Provide the (x, y) coordinate of the cell's center where the given text is located.  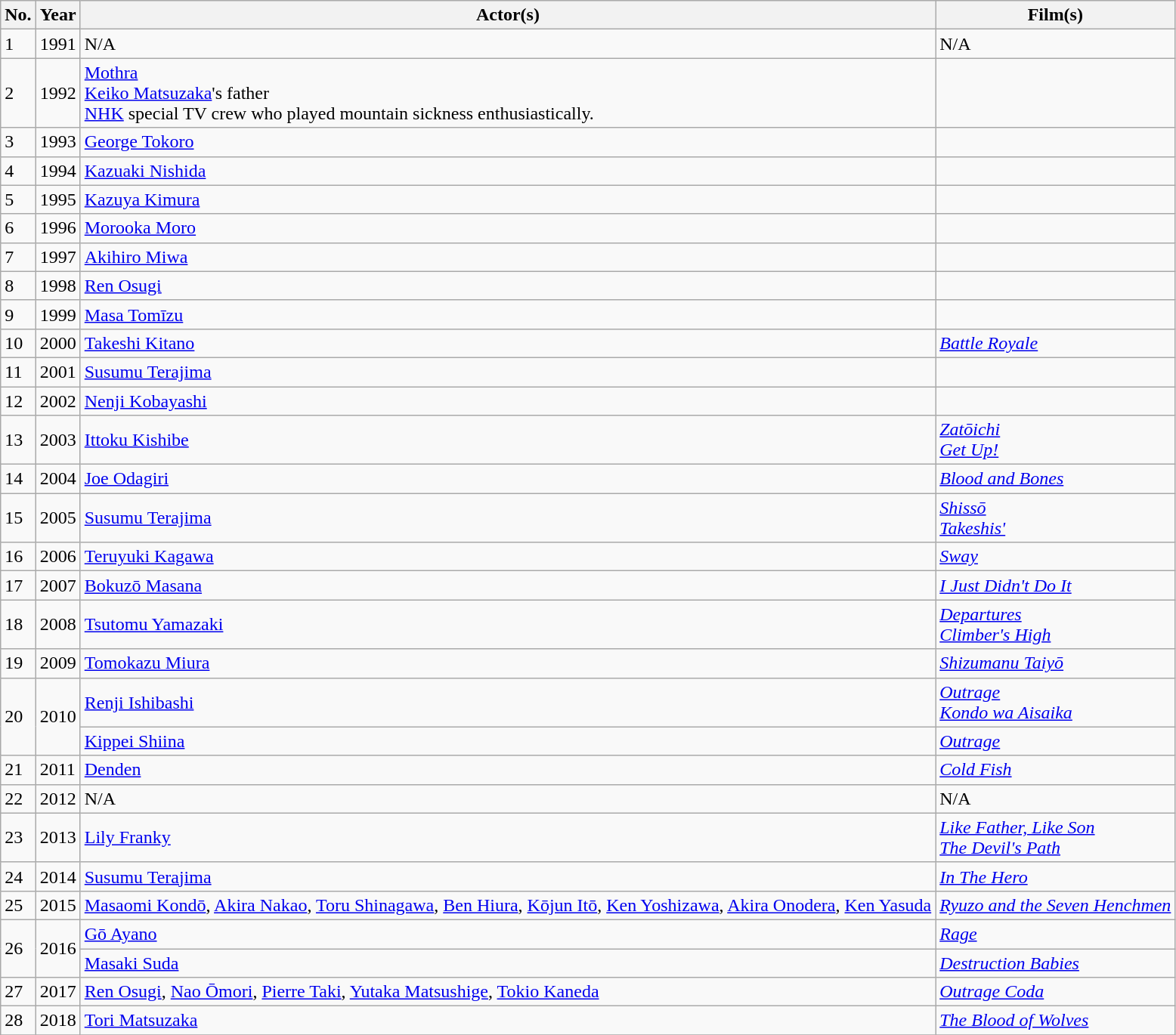
1998 (57, 286)
2012 (57, 799)
2010 (57, 716)
Gō Ayano (508, 934)
In The Hero (1055, 876)
16 (18, 557)
I Just Didn't Do It (1055, 585)
ShissōTakeshis' (1055, 518)
George Tokoro (508, 142)
Teruyuki Kagawa (508, 557)
DeparturesClimber's High (1055, 624)
2018 (57, 1021)
7 (18, 257)
Masaki Suda (508, 963)
Masa Tomīzu (508, 314)
2006 (57, 557)
2014 (57, 876)
ZatōichiGet Up! (1055, 440)
2 (18, 93)
Tori Matsuzaka (508, 1021)
Masaomi Kondō, Akira Nakao, Toru Shinagawa, Ben Hiura, Kōjun Itō, Ken Yoshizawa, Akira Onodera, Ken Yasuda (508, 905)
19 (18, 663)
1995 (57, 199)
21 (18, 770)
Kazuya Kimura (508, 199)
Ittoku Kishibe (508, 440)
Tomokazu Miura (508, 663)
MothraKeiko Matsuzaka's fatherNHK special TV crew who played mountain sickness enthusiastically. (508, 93)
3 (18, 142)
Battle Royale (1055, 343)
Nenji Kobayashi (508, 401)
9 (18, 314)
Morooka Moro (508, 228)
Outrage (1055, 741)
The Blood of Wolves (1055, 1021)
Outrage Coda (1055, 992)
Ren Osugi, Nao Ōmori, Pierre Taki, Yutaka Matsushige, Tokio Kaneda (508, 992)
2004 (57, 479)
Year (57, 15)
2000 (57, 343)
18 (18, 624)
Denden (508, 770)
Kazuaki Nishida (508, 171)
Lily Franky (508, 837)
17 (18, 585)
1997 (57, 257)
Tsutomu Yamazaki (508, 624)
Ren Osugi (508, 286)
13 (18, 440)
2008 (57, 624)
25 (18, 905)
1999 (57, 314)
1994 (57, 171)
Actor(s) (508, 15)
2007 (57, 585)
10 (18, 343)
2003 (57, 440)
1 (18, 44)
Takeshi Kitano (508, 343)
2001 (57, 372)
2013 (57, 837)
Destruction Babies (1055, 963)
2016 (57, 948)
OutrageKondo wa Aisaika (1055, 703)
2015 (57, 905)
Shizumanu Taiyō (1055, 663)
Like Father, Like SonThe Devil's Path (1055, 837)
11 (18, 372)
8 (18, 286)
2009 (57, 663)
Ryuzo and the Seven Henchmen (1055, 905)
Rage (1055, 934)
26 (18, 948)
5 (18, 199)
Joe Odagiri (508, 479)
Bokuzō Masana (508, 585)
Cold Fish (1055, 770)
Blood and Bones (1055, 479)
4 (18, 171)
Akihiro Miwa (508, 257)
2002 (57, 401)
Film(s) (1055, 15)
12 (18, 401)
20 (18, 716)
14 (18, 479)
1992 (57, 93)
22 (18, 799)
2005 (57, 518)
1991 (57, 44)
6 (18, 228)
Sway (1055, 557)
2011 (57, 770)
27 (18, 992)
1996 (57, 228)
24 (18, 876)
Renji Ishibashi (508, 703)
2017 (57, 992)
Kippei Shiina (508, 741)
23 (18, 837)
15 (18, 518)
28 (18, 1021)
No. (18, 15)
1993 (57, 142)
